Identify which cell holds the provided text, then report its [x, y] central coordinate. 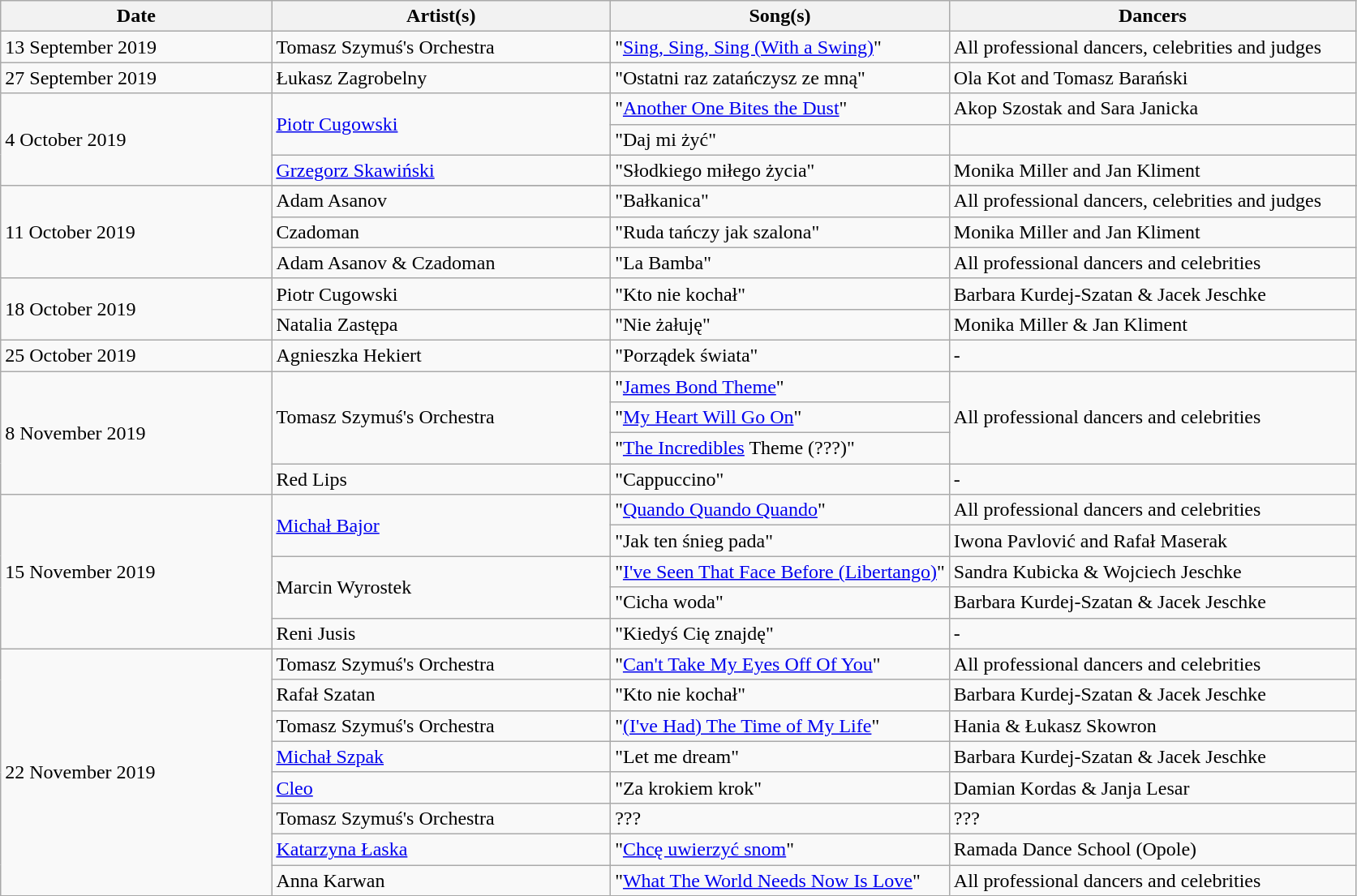
"Bałkanica" [780, 201]
Date [136, 16]
Reni Jusis [441, 633]
"Kiedyś Cię znajdę" [780, 633]
"Cappuccino" [780, 479]
13 September 2019 [136, 47]
"La Bamba" [780, 263]
15 November 2019 [136, 572]
Michał Bajor [441, 525]
Marcin Wyrostek [441, 587]
"Słodkiego miłego życia" [780, 170]
Iwona Pavlović and Rafał Maserak [1152, 541]
Hania & Łukasz Skowron [1152, 726]
Grzegorz Skawiński [441, 170]
11 October 2019 [136, 232]
"My Heart Will Go On" [780, 418]
27 September 2019 [136, 78]
Łukasz Zagrobelny [441, 78]
"Jak ten śnieg pada" [780, 541]
"The Incredibles Theme (???)" [780, 448]
Monika Miller & Jan Kliment [1152, 324]
Akop Szostak and Sara Janicka [1152, 109]
Red Lips [441, 479]
Sandra Kubicka & Wojciech Jeschke [1152, 572]
"What The World Needs Now Is Love" [780, 880]
8 November 2019 [136, 433]
Cleo [441, 787]
"Quando Quando Quando" [780, 510]
"Za krokiem krok" [780, 787]
"Sing, Sing, Sing (With a Swing)" [780, 47]
"Daj mi żyć" [780, 139]
25 October 2019 [136, 355]
"Another One Bites the Dust" [780, 109]
Ramada Dance School (Opole) [1152, 849]
Song(s) [780, 16]
"Chcę uwierzyć snom" [780, 849]
Anna Karwan [441, 880]
Ola Kot and Tomasz Barański [1152, 78]
Rafał Szatan [441, 695]
"Ostatni raz zatańczysz ze mną" [780, 78]
Adam Asanov & Czadoman [441, 263]
"(I've Had) The Time of My Life" [780, 726]
22 November 2019 [136, 772]
Natalia Zastępa [441, 324]
Agnieszka Hekiert [441, 355]
18 October 2019 [136, 309]
"Nie żałuję" [780, 324]
"Porządek świata" [780, 355]
"Can't Take My Eyes Off Of You" [780, 664]
"James Bond Theme" [780, 387]
Czadoman [441, 232]
Michał Szpak [441, 757]
"Ruda tańczy jak szalona" [780, 232]
Dancers [1152, 16]
4 October 2019 [136, 139]
"I've Seen That Face Before (Libertango)" [780, 572]
Adam Asanov [441, 201]
"Let me dream" [780, 757]
"Cicha woda" [780, 602]
Artist(s) [441, 16]
Katarzyna Łaska [441, 849]
Damian Kordas & Janja Lesar [1152, 787]
